Search for the cell housing the specified text and yield its [X, Y] center coordinate. 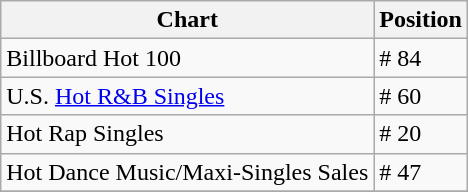
# 60 [421, 96]
Chart [188, 20]
Hot Dance Music/Maxi-Singles Sales [188, 172]
# 47 [421, 172]
Billboard Hot 100 [188, 58]
# 84 [421, 58]
U.S. Hot R&B Singles [188, 96]
Position [421, 20]
# 20 [421, 134]
Hot Rap Singles [188, 134]
